Output the [x, y] coordinate of the center of the cell containing the given text.  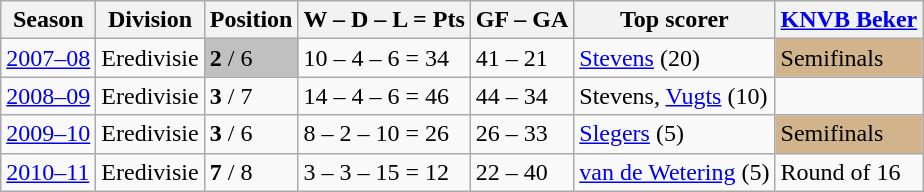
GF – GA [522, 20]
Stevens, Vugts (10) [674, 96]
2007–08 [48, 58]
14 – 4 – 6 = 46 [384, 96]
Season [48, 20]
3 / 6 [251, 134]
26 – 33 [522, 134]
3 – 3 – 15 = 12 [384, 172]
22 – 40 [522, 172]
7 / 8 [251, 172]
41 – 21 [522, 58]
W – D – L = Pts [384, 20]
44 – 34 [522, 96]
Position [251, 20]
10 – 4 – 6 = 34 [384, 58]
Slegers (5) [674, 134]
2010–11 [48, 172]
3 / 7 [251, 96]
2009–10 [48, 134]
8 – 2 – 10 = 26 [384, 134]
2008–09 [48, 96]
Division [150, 20]
Round of 16 [849, 172]
van de Wetering (5) [674, 172]
KNVB Beker [849, 20]
2 / 6 [251, 58]
Top scorer [674, 20]
Stevens (20) [674, 58]
